Search for the cell housing the specified text and yield its [x, y] center coordinate. 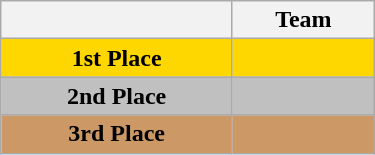
2nd Place [117, 96]
3rd Place [117, 134]
Team [303, 20]
1st Place [117, 58]
